Detect which cell encompasses the target text, then output its [x, y] center coordinate. 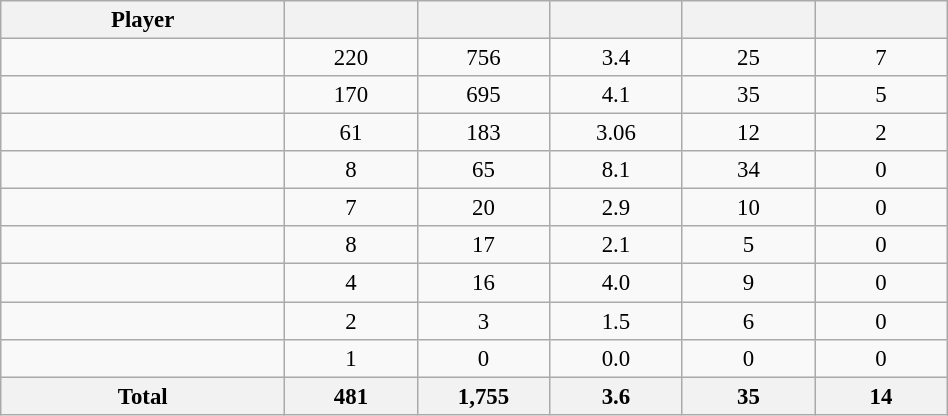
Player [143, 20]
Total [143, 396]
1,755 [483, 396]
481 [351, 396]
3 [483, 321]
695 [483, 95]
170 [351, 95]
4 [351, 283]
1 [351, 358]
10 [748, 208]
17 [483, 245]
3.6 [616, 396]
61 [351, 133]
20 [483, 208]
8.1 [616, 170]
3.4 [616, 58]
25 [748, 58]
14 [882, 396]
1.5 [616, 321]
756 [483, 58]
6 [748, 321]
65 [483, 170]
34 [748, 170]
4.0 [616, 283]
16 [483, 283]
12 [748, 133]
220 [351, 58]
0.0 [616, 358]
9 [748, 283]
183 [483, 133]
4.1 [616, 95]
3.06 [616, 133]
2.1 [616, 245]
2.9 [616, 208]
